Return the [x, y] coordinate for the center point of the cell that contains the specified text.  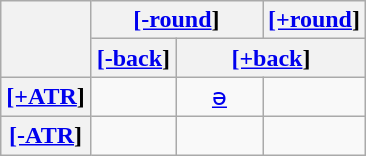
[+back] [270, 58]
[-round] [176, 20]
[+round] [314, 20]
[+ATR] [46, 97]
ə [219, 97]
[-back] [133, 58]
[-ATR] [46, 135]
